Provide the [X, Y] coordinate of the cell's center where the given text is located.  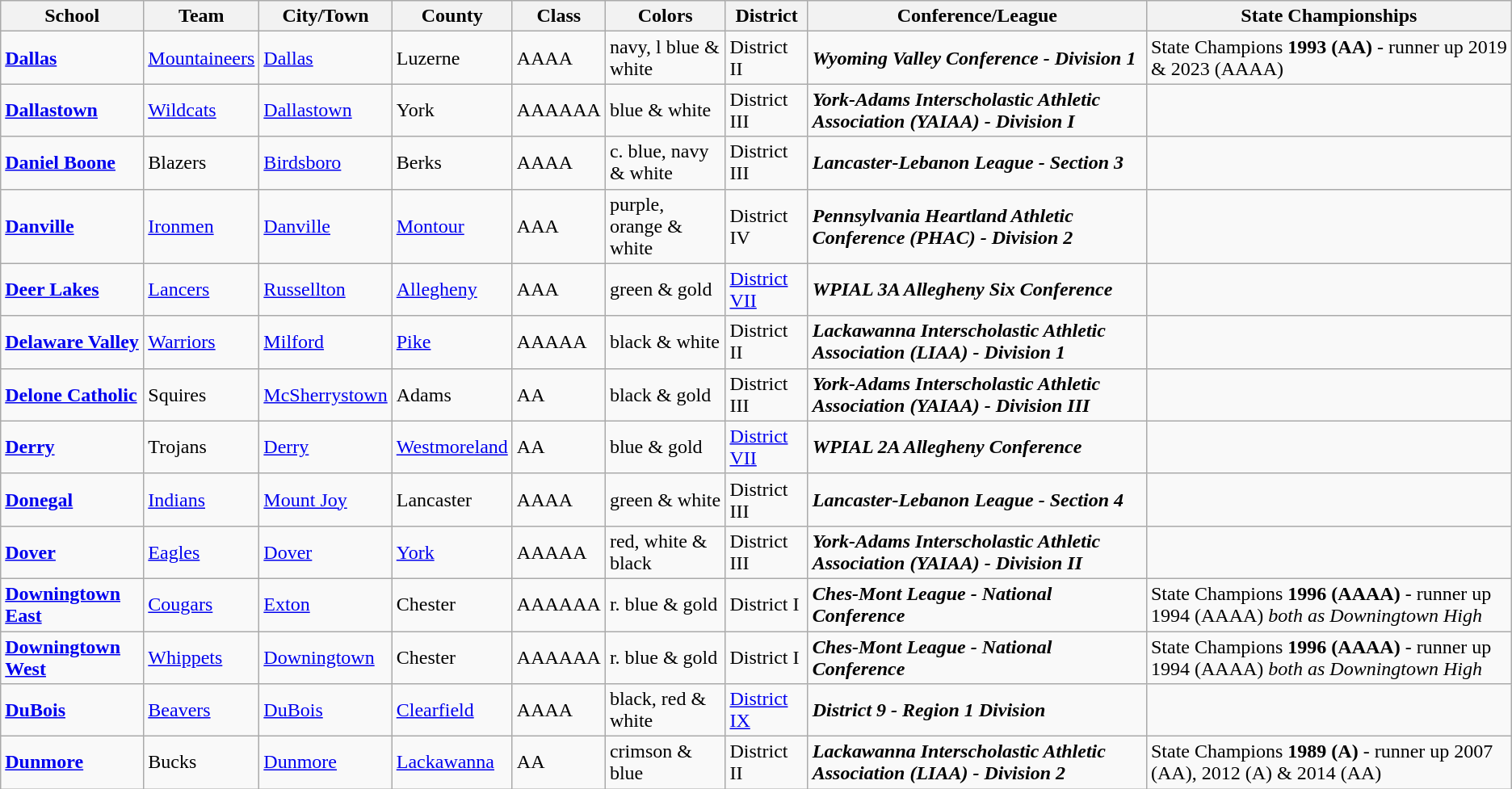
Conference/League [977, 16]
Adams [452, 394]
Allegheny [452, 289]
Berks [452, 163]
navy, l blue & white [666, 58]
McSherrystown [325, 394]
Exton [325, 604]
Whippets [202, 657]
blue & gold [666, 447]
Indians [202, 499]
Donegal [73, 499]
Class [559, 16]
School [73, 16]
Lackawanna Interscholastic Athletic Association (LIAA) - Division 1 [977, 342]
Deer Lakes [73, 289]
Westmoreland [452, 447]
Pike [452, 342]
Lancaster-Lebanon League - Section 4 [977, 499]
Clearfield [452, 711]
District IV [766, 226]
black & white [666, 342]
District 9 - Region 1 Division [977, 711]
York-Adams Interscholastic Athletic Association (YAIAA) - Division II [977, 552]
red, white & black [666, 552]
Lackawanna Interscholastic Athletic Association (LIAA) - Division 2 [977, 762]
Mountaineers [202, 58]
District [766, 16]
State Champions 1989 (A) - runner up 2007 (AA), 2012 (A) & 2014 (AA) [1329, 762]
Downingtown [325, 657]
Wyoming Valley Conference - Division 1 [977, 58]
Downingtown East [73, 604]
Trojans [202, 447]
District IX [766, 711]
Wildcats [202, 110]
Montour [452, 226]
Mount Joy [325, 499]
Lancaster-Lebanon League - Section 3 [977, 163]
crimson & blue [666, 762]
Team [202, 16]
Russellton [325, 289]
City/Town [325, 16]
York-Adams Interscholastic Athletic Association (YAIAA) - Division III [977, 394]
Blazers [202, 163]
black & gold [666, 394]
green & gold [666, 289]
Birdsboro [325, 163]
Lancaster [452, 499]
Cougars [202, 604]
Lackawanna [452, 762]
Lancers [202, 289]
Colors [666, 16]
WPIAL 2A Allegheny Conference [977, 447]
Downingtown West [73, 657]
purple, orange & white [666, 226]
black, red & white [666, 711]
Beavers [202, 711]
Pennsylvania Heartland Athletic Conference (PHAC) - Division 2 [977, 226]
Milford [325, 342]
Eagles [202, 552]
c. blue, navy & white [666, 163]
Delaware Valley [73, 342]
Squires [202, 394]
County [452, 16]
State Championships [1329, 16]
Bucks [202, 762]
blue & white [666, 110]
State Champions 1993 (AA) - runner up 2019 & 2023 (AAAA) [1329, 58]
Daniel Boone [73, 163]
Ironmen [202, 226]
Warriors [202, 342]
green & white [666, 499]
Luzerne [452, 58]
WPIAL 3A Allegheny Six Conference [977, 289]
York-Adams Interscholastic Athletic Association (YAIAA) - Division I [977, 110]
Delone Catholic [73, 394]
